Determine the [X, Y] coordinate at the center of the cell enclosing the given text.  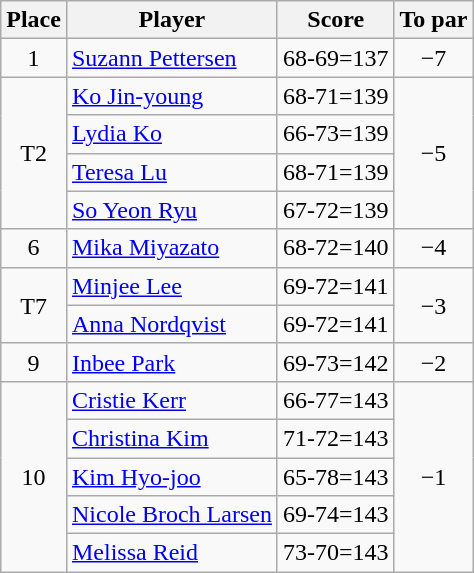
69-74=143 [336, 515]
−7 [434, 58]
So Yeon Ryu [172, 210]
Lydia Ko [172, 134]
Melissa Reid [172, 553]
Anna Nordqvist [172, 324]
Christina Kim [172, 438]
Ko Jin-young [172, 96]
Player [172, 20]
Minjee Lee [172, 286]
66-73=139 [336, 134]
Inbee Park [172, 362]
−1 [434, 476]
10 [34, 476]
Suzann Pettersen [172, 58]
−2 [434, 362]
To par [434, 20]
65-78=143 [336, 477]
Nicole Broch Larsen [172, 515]
68-69=137 [336, 58]
Cristie Kerr [172, 400]
T7 [34, 305]
−3 [434, 305]
73-70=143 [336, 553]
Kim Hyo-joo [172, 477]
6 [34, 248]
Score [336, 20]
67-72=139 [336, 210]
69-73=142 [336, 362]
Teresa Lu [172, 172]
T2 [34, 153]
66-77=143 [336, 400]
68-72=140 [336, 248]
−4 [434, 248]
1 [34, 58]
71-72=143 [336, 438]
9 [34, 362]
−5 [434, 153]
Place [34, 20]
Mika Miyazato [172, 248]
